Capture the cell that displays the provided text and extract its (x, y) central coordinate. 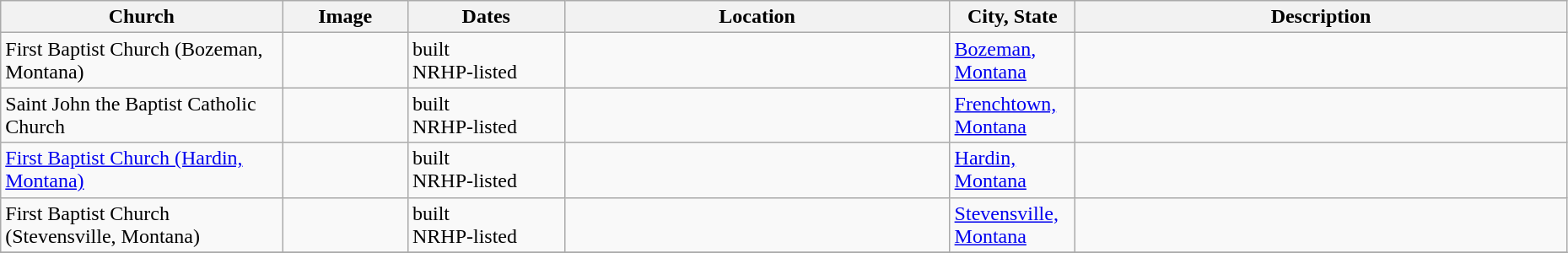
Saint John the Baptist Catholic Church (142, 115)
Image (346, 17)
First Baptist Church (Bozeman, Montana) (142, 61)
Frenchtown, Montana (1012, 115)
Location (757, 17)
Stevensville, Montana (1012, 224)
First Baptist Church (Stevensville, Montana) (142, 224)
Bozeman, Montana (1012, 61)
Hardin, Montana (1012, 170)
City, State (1012, 17)
First Baptist Church (Hardin, Montana) (142, 170)
Dates (486, 17)
Description (1321, 17)
Church (142, 17)
